Search for the cell housing the specified text and yield its [X, Y] center coordinate. 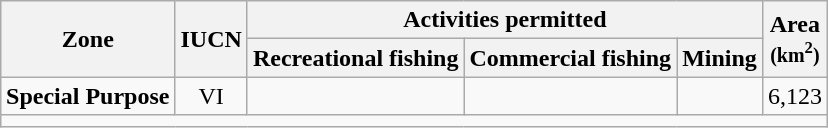
Recreational fishing [356, 58]
Commercial fishing [570, 58]
Special Purpose [88, 96]
Activities permitted [504, 20]
IUCN [211, 39]
Area(km2) [794, 39]
VI [211, 96]
Zone [88, 39]
6,123 [794, 96]
Mining [720, 58]
